Return (x, y) of the center of cell containing provided text 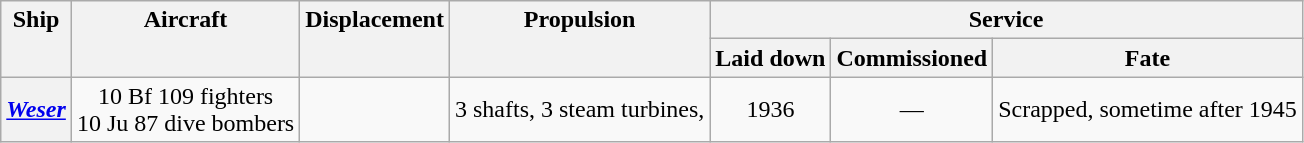
Displacement (375, 39)
Laid down (770, 58)
3 shafts, 3 steam turbines, (579, 110)
Propulsion (579, 39)
Aircraft (185, 39)
10 Bf 109 fighters10 Ju 87 dive bombers (185, 110)
Weser (36, 110)
— (912, 110)
Fate (1148, 58)
Scrapped, sometime after 1945 (1148, 110)
1936 (770, 110)
Commissioned (912, 58)
Service (1006, 20)
Ship (36, 39)
